Extract the (X, Y) coordinate from the center of the cell holding the provided text.  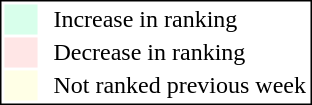
Increase in ranking (180, 19)
Decrease in ranking (180, 53)
Not ranked previous week (180, 85)
